Detect which cell encompasses the target text, then output its (X, Y) center coordinate. 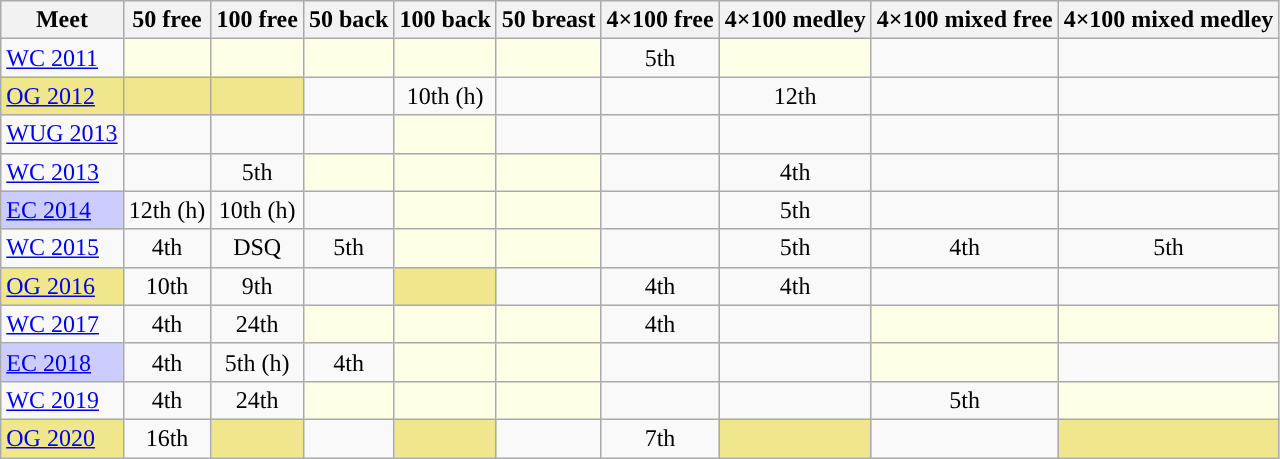
100 free (258, 20)
12th (h) (167, 210)
16th (167, 438)
EC 2014 (62, 210)
OG 2020 (62, 438)
4×100 mixed free (964, 20)
WC 2013 (62, 172)
12th (795, 96)
OG 2012 (62, 96)
OG 2016 (62, 286)
WC 2019 (62, 400)
4×100 free (660, 20)
WC 2017 (62, 324)
5th (h) (258, 362)
50 free (167, 20)
EC 2018 (62, 362)
WC 2015 (62, 248)
50 breast (548, 20)
Meet (62, 20)
9th (258, 286)
DSQ (258, 248)
4×100 medley (795, 20)
4×100 mixed medley (1168, 20)
7th (660, 438)
50 back (348, 20)
WUG 2013 (62, 134)
10th (167, 286)
100 back (445, 20)
WC 2011 (62, 58)
